Scan for the cell matching the given text and deliver its [X, Y] coordinate at center. 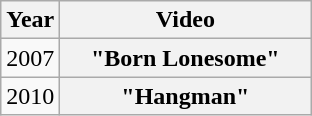
Year [30, 20]
Video [186, 20]
"Born Lonesome" [186, 58]
2010 [30, 96]
"Hangman" [186, 96]
2007 [30, 58]
